Return [x, y] of the center of cell containing provided text 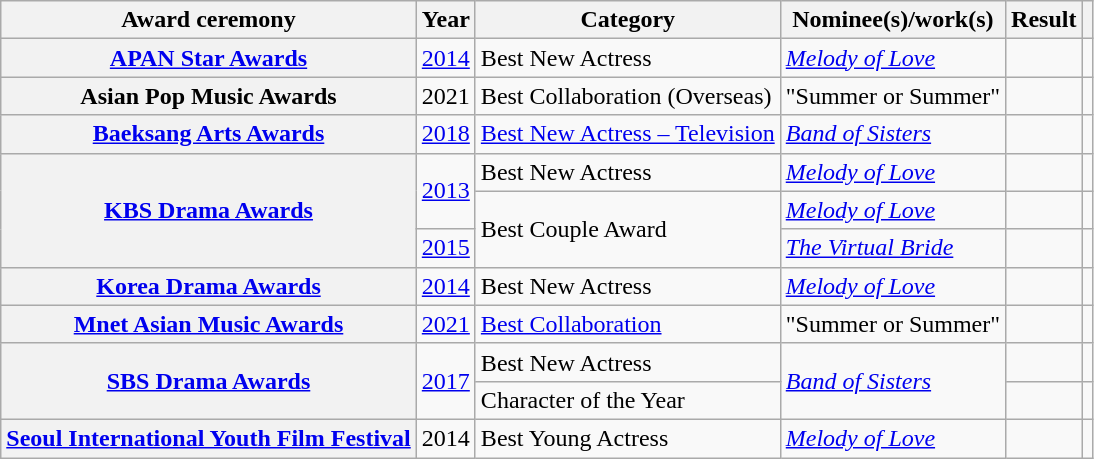
Baeksang Arts Awards [209, 134]
Best Couple Award [628, 229]
Asian Pop Music Awards [209, 96]
Best Young Actress [628, 438]
KBS Drama Awards [209, 210]
Nominee(s)/work(s) [892, 20]
Best Collaboration (Overseas) [628, 96]
Character of the Year [628, 400]
The Virtual Bride [892, 248]
Year [446, 20]
SBS Drama Awards [209, 381]
Best New Actress – Television [628, 134]
Award ceremony [209, 20]
Korea Drama Awards [209, 286]
Category [628, 20]
Seoul International Youth Film Festival [209, 438]
Best Collaboration [628, 324]
2017 [446, 381]
Mnet Asian Music Awards [209, 324]
Result [1044, 20]
2013 [446, 191]
APAN Star Awards [209, 58]
2018 [446, 134]
2015 [446, 248]
